Detect which cell encompasses the target text, then output its [x, y] center coordinate. 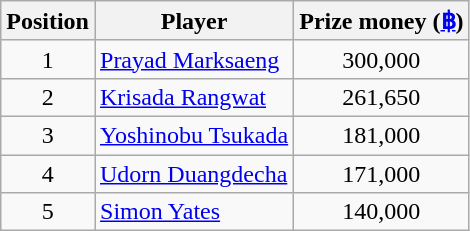
Simon Yates [194, 212]
2 [48, 97]
3 [48, 135]
140,000 [382, 212]
300,000 [382, 59]
4 [48, 173]
261,650 [382, 97]
1 [48, 59]
Yoshinobu Tsukada [194, 135]
5 [48, 212]
Position [48, 21]
181,000 [382, 135]
Prize money (฿) [382, 21]
Prayad Marksaeng [194, 59]
Player [194, 21]
Udorn Duangdecha [194, 173]
171,000 [382, 173]
Krisada Rangwat [194, 97]
